For the text-containing cell, return its midpoint in [x, y] coordinate format. 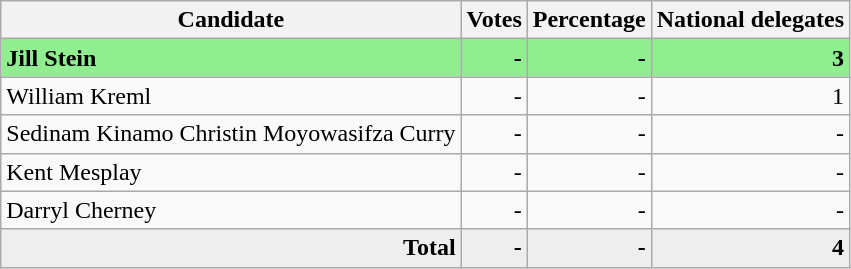
William Kreml [231, 96]
Kent Mesplay [231, 172]
National delegates [750, 20]
1 [750, 96]
Candidate [231, 20]
3 [750, 58]
4 [750, 248]
Jill Stein [231, 58]
Darryl Cherney [231, 210]
Percentage [589, 20]
Votes [494, 20]
Total [231, 248]
Sedinam Kinamo Christin Moyowasifza Curry [231, 134]
